Search for the cell housing the specified text and yield its [x, y] center coordinate. 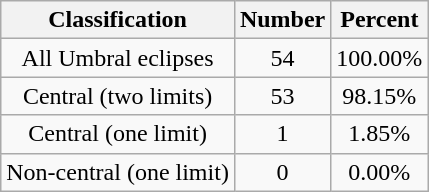
0.00% [380, 172]
98.15% [380, 96]
Number [282, 20]
1 [282, 134]
Non-central (one limit) [118, 172]
Percent [380, 20]
53 [282, 96]
All Umbral eclipses [118, 58]
54 [282, 58]
Central (two limits) [118, 96]
100.00% [380, 58]
0 [282, 172]
Classification [118, 20]
Central (one limit) [118, 134]
1.85% [380, 134]
